Locate the cell with the specified text and output its [x, y] center coordinate. 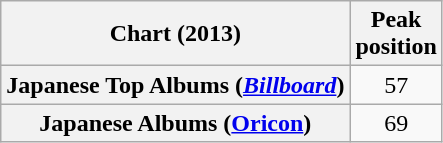
Chart (2013) [176, 34]
Peak position [396, 34]
57 [396, 85]
Japanese Albums (Oricon) [176, 123]
69 [396, 123]
Japanese Top Albums (Billboard) [176, 85]
